Output the (X, Y) coordinate of the center of the cell containing the given text.  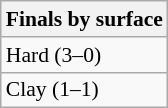
Finals by surface (84, 19)
Clay (1–1) (84, 90)
Hard (3–0) (84, 55)
